Return [X, Y] of the center of cell containing provided text 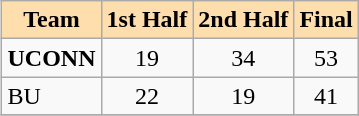
Team [52, 20]
53 [326, 58]
BU [52, 96]
1st Half [147, 20]
2nd Half [244, 20]
Final [326, 20]
UCONN [52, 58]
41 [326, 96]
22 [147, 96]
34 [244, 58]
